Pinpoint the cell where the given text exists, returning its (x, y) midpoint coordinate. 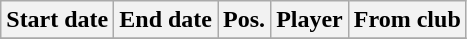
Pos. (244, 20)
From club (407, 20)
Player (310, 20)
End date (166, 20)
Start date (58, 20)
